Search for the cell housing the specified text and yield its [x, y] center coordinate. 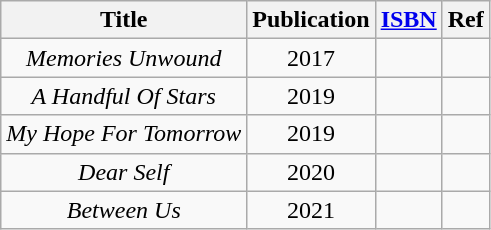
2017 [311, 58]
ISBN [408, 20]
Dear Self [124, 172]
Between Us [124, 210]
2021 [311, 210]
Publication [311, 20]
2020 [311, 172]
A Handful Of Stars [124, 96]
My Hope For Tomorrow [124, 134]
Title [124, 20]
Ref [466, 20]
Memories Unwound [124, 58]
